Locate the cell with the specified text and output its [x, y] center coordinate. 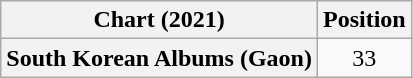
33 [364, 58]
South Korean Albums (Gaon) [160, 58]
Position [364, 20]
Chart (2021) [160, 20]
